Determine the [x, y] coordinate at the center of the cell enclosing the given text.  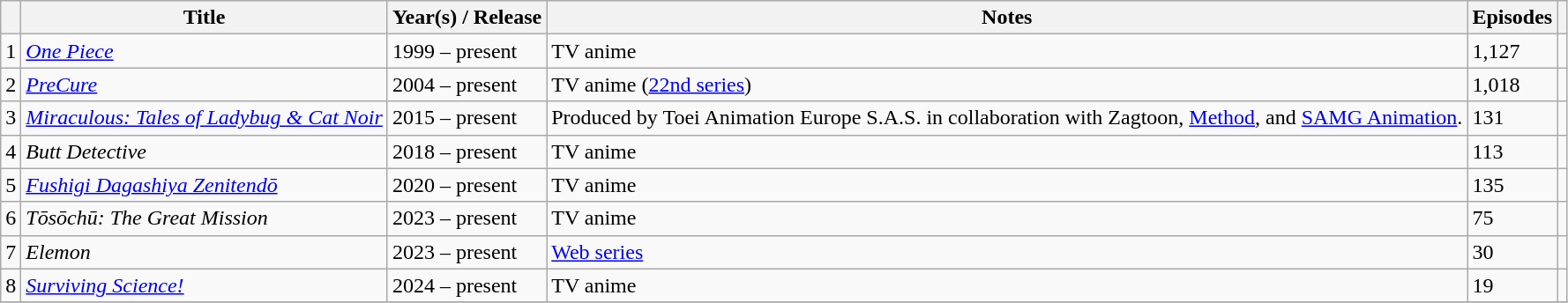
1999 – present [467, 51]
1,018 [1512, 85]
Butt Detective [205, 151]
Notes [1007, 18]
Miraculous: Tales of Ladybug & Cat Noir [205, 118]
Surviving Science! [205, 285]
Web series [1007, 252]
Episodes [1512, 18]
1,127 [1512, 51]
6 [11, 218]
2020 – present [467, 185]
5 [11, 185]
30 [1512, 252]
8 [11, 285]
2018 – present [467, 151]
75 [1512, 218]
1 [11, 51]
19 [1512, 285]
Year(s) / Release [467, 18]
One Piece [205, 51]
2 [11, 85]
113 [1512, 151]
Title [205, 18]
7 [11, 252]
2015 – present [467, 118]
2024 – present [467, 285]
PreCure [205, 85]
Elemon [205, 252]
Fushigi Dagashiya Zenitendō [205, 185]
Tōsōchū: The Great Mission [205, 218]
4 [11, 151]
135 [1512, 185]
2004 – present [467, 85]
131 [1512, 118]
Produced by Toei Animation Europe S.A.S. in collaboration with Zagtoon, Method, and SAMG Animation. [1007, 118]
TV anime (22nd series) [1007, 85]
3 [11, 118]
